For the text-containing cell, return its midpoint in [x, y] coordinate format. 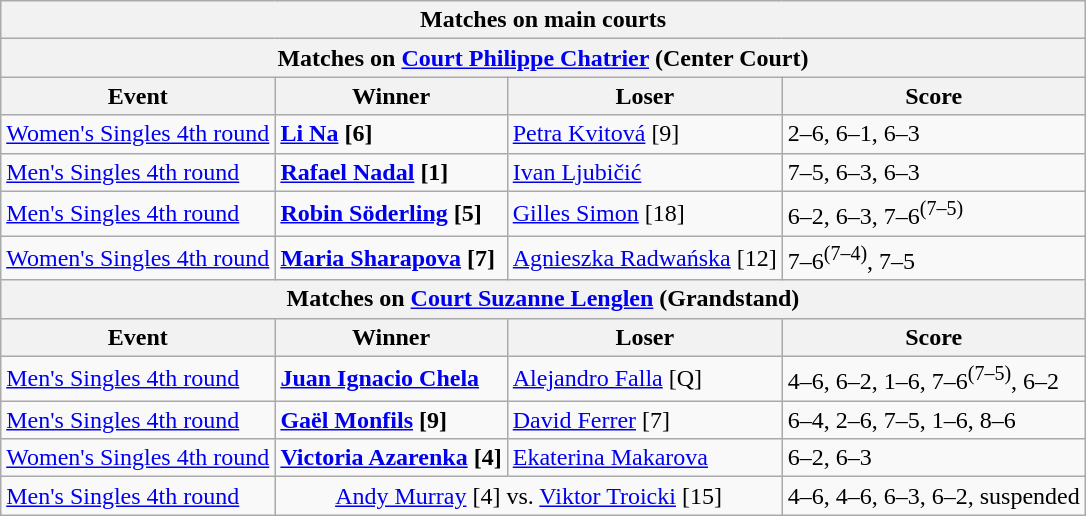
Ekaterina Makarova [644, 458]
Gaël Monfils [9] [391, 420]
7–6(7–4), 7–5 [934, 258]
6–2, 6–3 [934, 458]
Robin Söderling [5] [391, 214]
Rafael Nadal [1] [391, 172]
2–6, 6–1, 6–3 [934, 134]
Petra Kvitová [9] [644, 134]
6–4, 2–6, 7–5, 1–6, 8–6 [934, 420]
Li Na [6] [391, 134]
Juan Ignacio Chela [391, 378]
Andy Murray [4] vs. Viktor Troicki [15] [528, 496]
David Ferrer [7] [644, 420]
Maria Sharapova [7] [391, 258]
Victoria Azarenka [4] [391, 458]
4–6, 4–6, 6–3, 6–2, suspended [934, 496]
Agnieszka Radwańska [12] [644, 258]
7–5, 6–3, 6–3 [934, 172]
4–6, 6–2, 1–6, 7–6(7–5), 6–2 [934, 378]
Alejandro Falla [Q] [644, 378]
6–2, 6–3, 7–6(7–5) [934, 214]
Matches on Court Suzanne Lenglen (Grandstand) [544, 299]
Gilles Simon [18] [644, 214]
Ivan Ljubičić [644, 172]
Matches on Court Philippe Chatrier (Center Court) [544, 58]
Matches on main courts [544, 20]
